Return the [X, Y] coordinate for the center point of the cell that contains the specified text.  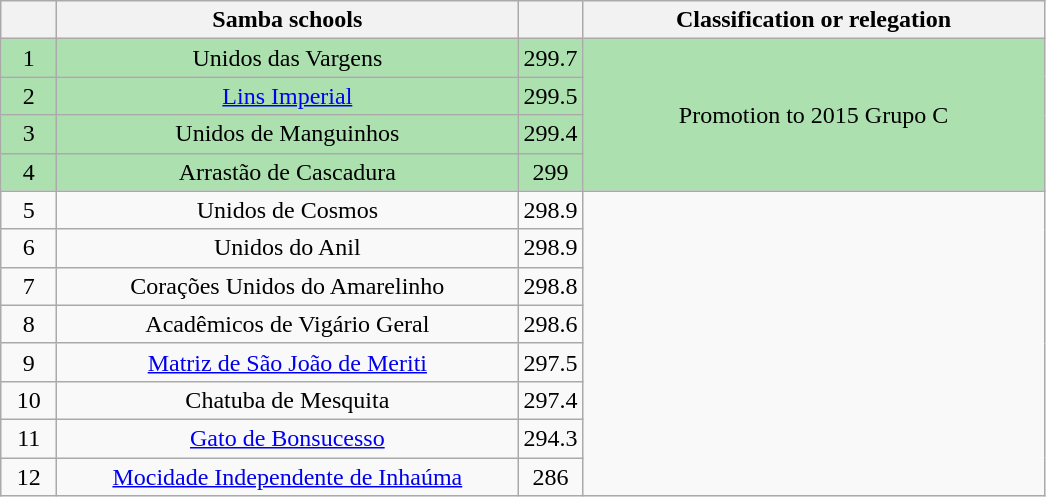
3 [29, 134]
2 [29, 96]
297.5 [550, 362]
Matriz de São João de Meriti [288, 362]
Promotion to 2015 Grupo C [814, 115]
9 [29, 362]
7 [29, 286]
Corações Unidos do Amarelinho [288, 286]
Gato de Bonsucesso [288, 438]
299 [550, 172]
297.4 [550, 400]
Mocidade Independente de Inhaúma [288, 477]
1 [29, 58]
299.7 [550, 58]
10 [29, 400]
8 [29, 324]
Unidos de Manguinhos [288, 134]
Lins Imperial [288, 96]
299.5 [550, 96]
11 [29, 438]
Unidos das Vargens [288, 58]
Arrastão de Cascadura [288, 172]
299.4 [550, 134]
Unidos de Cosmos [288, 210]
286 [550, 477]
4 [29, 172]
Classification or relegation [814, 20]
Chatuba de Mesquita [288, 400]
Acadêmicos de Vigário Geral [288, 324]
294.3 [550, 438]
6 [29, 248]
298.8 [550, 286]
12 [29, 477]
Samba schools [288, 20]
5 [29, 210]
298.6 [550, 324]
Unidos do Anil [288, 248]
